Provide the (X, Y) coordinate of the cell's center where the given text is located.  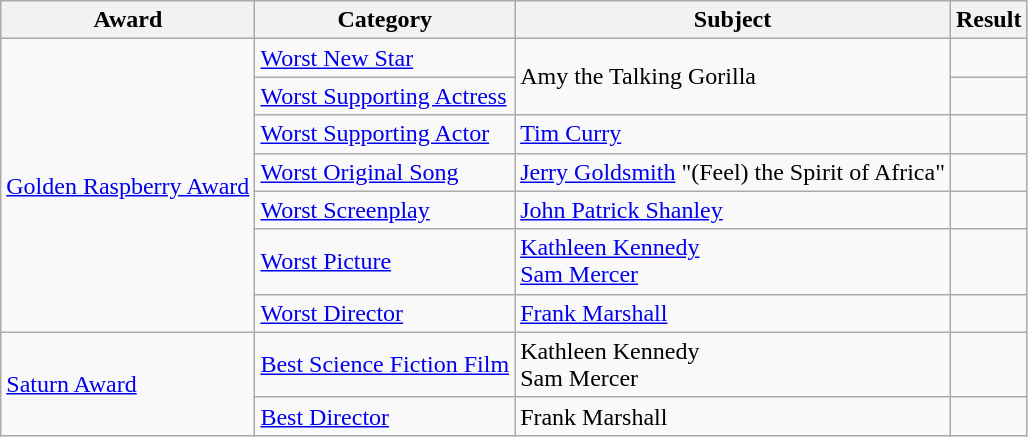
Award (128, 20)
Best Director (385, 416)
John Patrick Shanley (733, 210)
Saturn Award (128, 384)
Worst Original Song (385, 172)
Worst Supporting Actress (385, 96)
Result (989, 20)
Worst Picture (385, 262)
Best Science Fiction Film (385, 364)
Worst Supporting Actor (385, 134)
Amy the Talking Gorilla (733, 77)
Worst New Star (385, 58)
Worst Screenplay (385, 210)
Golden Raspberry Award (128, 186)
Subject (733, 20)
Category (385, 20)
Worst Director (385, 313)
Tim Curry (733, 134)
Jerry Goldsmith "(Feel) the Spirit of Africa" (733, 172)
